Identify which cell holds the provided text, then report its [x, y] central coordinate. 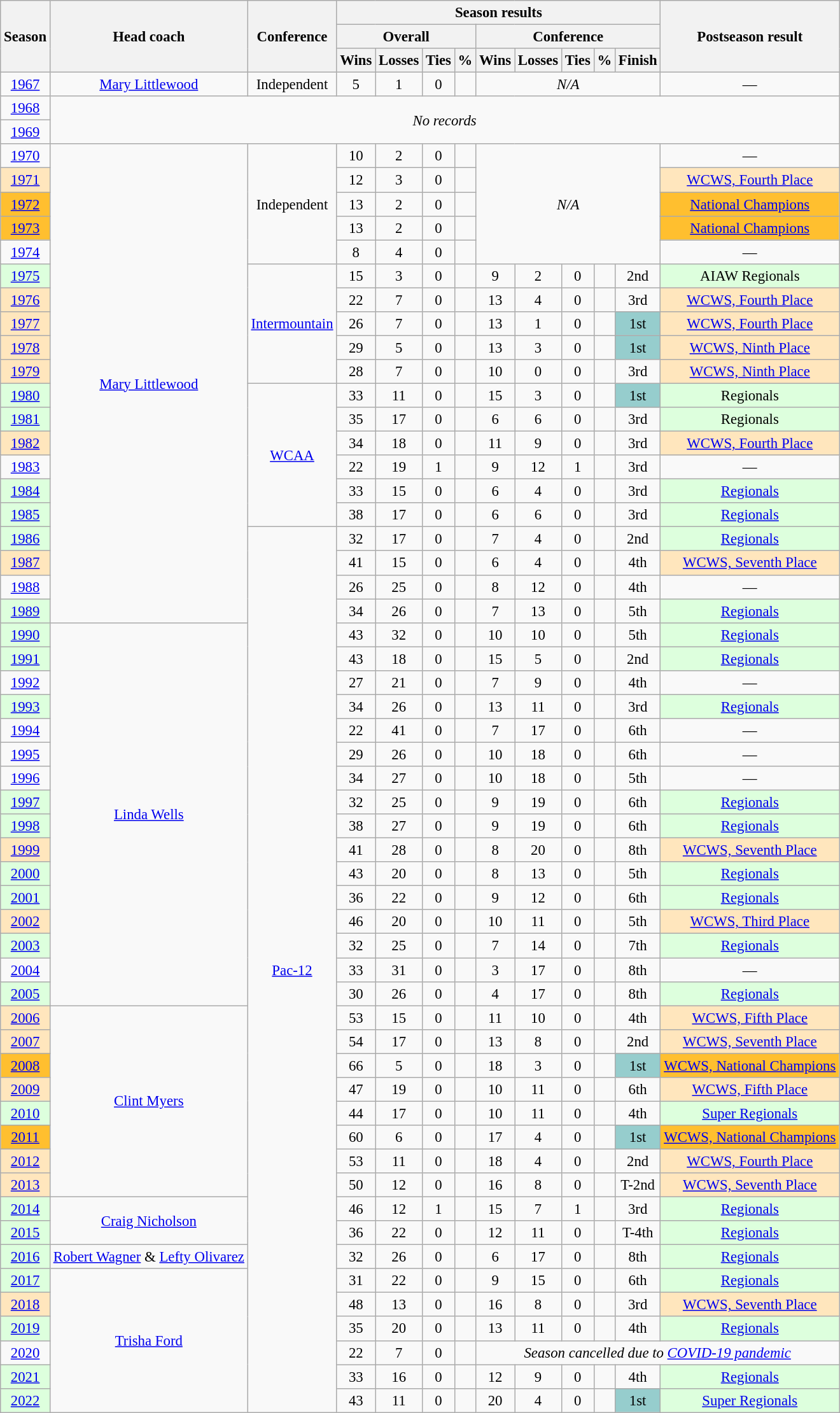
2018 [25, 1305]
1996 [25, 778]
1981 [25, 419]
1989 [25, 611]
50 [356, 1185]
2021 [25, 1377]
2022 [25, 1400]
2020 [25, 1353]
No records [444, 120]
Finish [638, 60]
2013 [25, 1185]
AIAW Regionals [750, 276]
1990 [25, 635]
T-4th [638, 1233]
Pac-12 [292, 970]
1974 [25, 252]
2011 [25, 1137]
2008 [25, 1065]
1983 [25, 467]
66 [356, 1065]
1982 [25, 444]
Linda Wells [149, 814]
1969 [25, 132]
1970 [25, 156]
2004 [25, 970]
21 [399, 683]
2006 [25, 1018]
2001 [25, 898]
1985 [25, 515]
1971 [25, 180]
1984 [25, 491]
48 [356, 1305]
1994 [25, 731]
2003 [25, 946]
Season cancelled due to COVID-19 pandemic [658, 1353]
14 [538, 946]
Intermountain [292, 323]
2002 [25, 922]
1992 [25, 683]
Season results [499, 13]
WCAA [292, 455]
Robert Wagner & Lefty Olivarez [149, 1257]
Head coach [149, 37]
1995 [25, 754]
Overall [406, 37]
Season [25, 37]
2014 [25, 1209]
47 [356, 1090]
54 [356, 1041]
2007 [25, 1041]
1997 [25, 803]
2016 [25, 1257]
2012 [25, 1161]
1993 [25, 706]
2009 [25, 1090]
7th [638, 946]
2010 [25, 1113]
1978 [25, 348]
30 [356, 994]
60 [356, 1137]
WCWS, Third Place [750, 922]
1987 [25, 563]
1976 [25, 300]
1986 [25, 539]
2000 [25, 874]
Craig Nicholson [149, 1221]
1988 [25, 587]
1968 [25, 108]
1998 [25, 826]
2005 [25, 994]
1980 [25, 395]
44 [356, 1113]
2015 [25, 1233]
1975 [25, 276]
Trisha Ford [149, 1340]
1972 [25, 204]
1967 [25, 85]
Postseason result [750, 37]
2019 [25, 1329]
1999 [25, 850]
2017 [25, 1281]
1977 [25, 324]
T-2nd [638, 1185]
1979 [25, 372]
1991 [25, 659]
1973 [25, 228]
Clint Myers [149, 1101]
